Pinpoint the cell where the given text exists, returning its (x, y) midpoint coordinate. 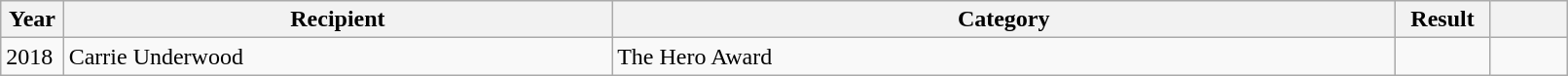
Carrie Underwood (338, 57)
The Hero Award (1004, 57)
Recipient (338, 19)
Year (32, 19)
Result (1442, 19)
2018 (32, 57)
Category (1004, 19)
